Identify which cell holds the provided text, then report its [X, Y] central coordinate. 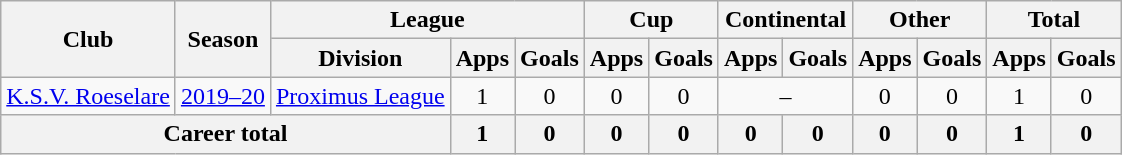
– [785, 96]
Cup [651, 20]
Other [920, 20]
Career total [226, 134]
Continental [785, 20]
Total [1054, 20]
Division [360, 58]
League [427, 20]
2019–20 [222, 96]
Club [88, 39]
Proximus League [360, 96]
K.S.V. Roeselare [88, 96]
Season [222, 39]
